Locate the cell with the specified text and output its (x, y) center coordinate. 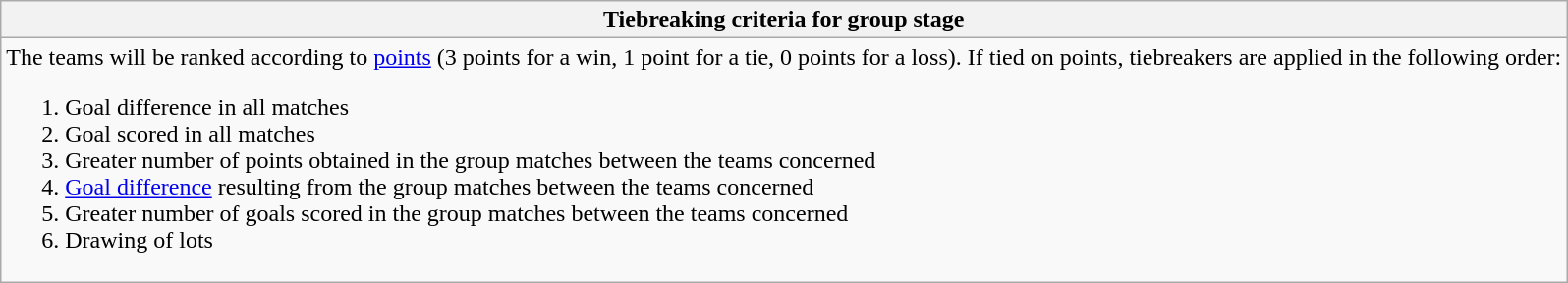
Tiebreaking criteria for group stage (784, 20)
